Search for the cell housing the specified text and yield its (x, y) center coordinate. 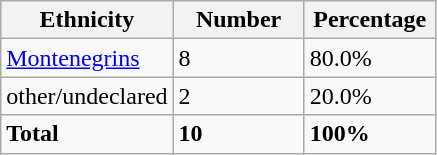
2 (238, 96)
8 (238, 58)
Total (87, 134)
Montenegrins (87, 58)
Number (238, 20)
Percentage (370, 20)
100% (370, 134)
20.0% (370, 96)
Ethnicity (87, 20)
10 (238, 134)
other/undeclared (87, 96)
80.0% (370, 58)
